Output the (X, Y) coordinate of the center of the cell containing the given text.  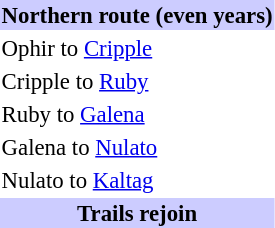
Galena to Nulato (137, 147)
Trails rejoin (137, 213)
Ophir to Cripple (137, 48)
Ruby to Galena (137, 114)
Nulato to Kaltag (137, 180)
Cripple to Ruby (137, 81)
Northern route (even years) (137, 15)
